Output the [X, Y] coordinate of the center of the cell containing the given text.  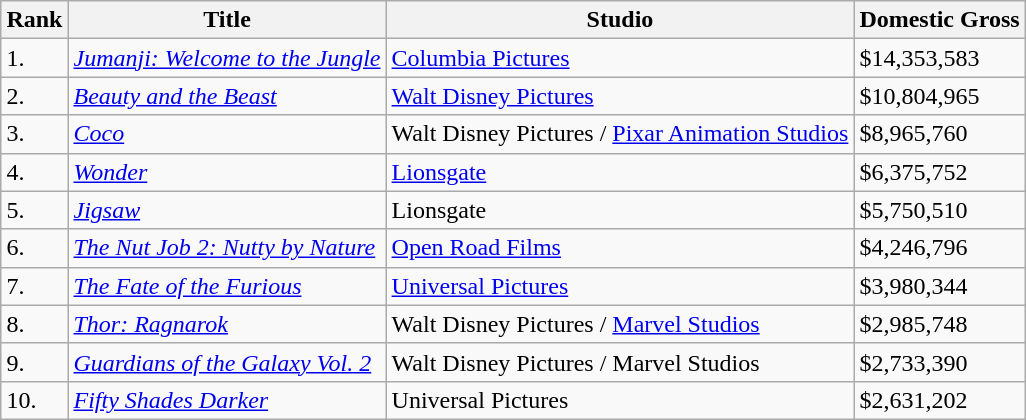
Columbia Pictures [620, 58]
Guardians of the Galaxy Vol. 2 [227, 362]
The Fate of the Furious [227, 286]
Jumanji: Welcome to the Jungle [227, 58]
Title [227, 20]
Wonder [227, 172]
Domestic Gross [940, 20]
Coco [227, 134]
$5,750,510 [940, 210]
8. [34, 324]
9. [34, 362]
$2,631,202 [940, 400]
$2,985,748 [940, 324]
6. [34, 248]
Walt Disney Pictures [620, 96]
7. [34, 286]
$4,246,796 [940, 248]
Walt Disney Pictures / Pixar Animation Studios [620, 134]
3. [34, 134]
$10,804,965 [940, 96]
$8,965,760 [940, 134]
$2,733,390 [940, 362]
1. [34, 58]
Thor: Ragnarok [227, 324]
5. [34, 210]
The Nut Job 2: Nutty by Nature [227, 248]
$14,353,583 [940, 58]
10. [34, 400]
$6,375,752 [940, 172]
4. [34, 172]
Fifty Shades Darker [227, 400]
Open Road Films [620, 248]
2. [34, 96]
Studio [620, 20]
$3,980,344 [940, 286]
Jigsaw [227, 210]
Rank [34, 20]
Beauty and the Beast [227, 96]
